Capture the cell that displays the provided text and extract its (x, y) central coordinate. 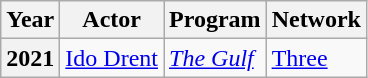
Year (30, 20)
Network (316, 20)
Program (216, 20)
Actor (112, 20)
Three (316, 58)
The Gulf (216, 58)
Ido Drent (112, 58)
2021 (30, 58)
